Identify which cell holds the provided text, then report its [x, y] central coordinate. 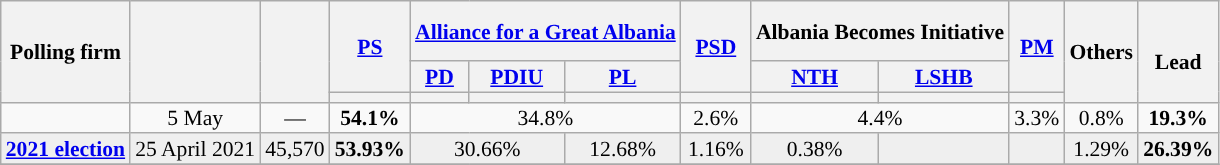
2.6% [716, 118]
0.8% [1101, 118]
4.4% [880, 118]
19.3% [1178, 118]
Lead [1178, 52]
2021 election [66, 150]
53.93% [370, 150]
Polling firm [66, 52]
30.66% [487, 150]
54.1% [370, 118]
1.16% [716, 150]
NTH [814, 76]
PS [370, 46]
1.29% [1101, 150]
Others [1101, 52]
5 May [195, 118]
25 April 2021 [195, 150]
0.38% [814, 150]
PM [1036, 46]
12.68% [622, 150]
PDIU [516, 76]
26.39% [1178, 150]
3.3% [1036, 118]
PD [440, 76]
LSHB [944, 76]
— [294, 118]
45,570 [294, 150]
34.8% [546, 118]
PL [622, 76]
Albania Becomes Initiative [880, 31]
Alliance for a Great Albania [546, 31]
PSD [716, 46]
